From the cell containing the given text, extract its center point as [x, y] coordinate. 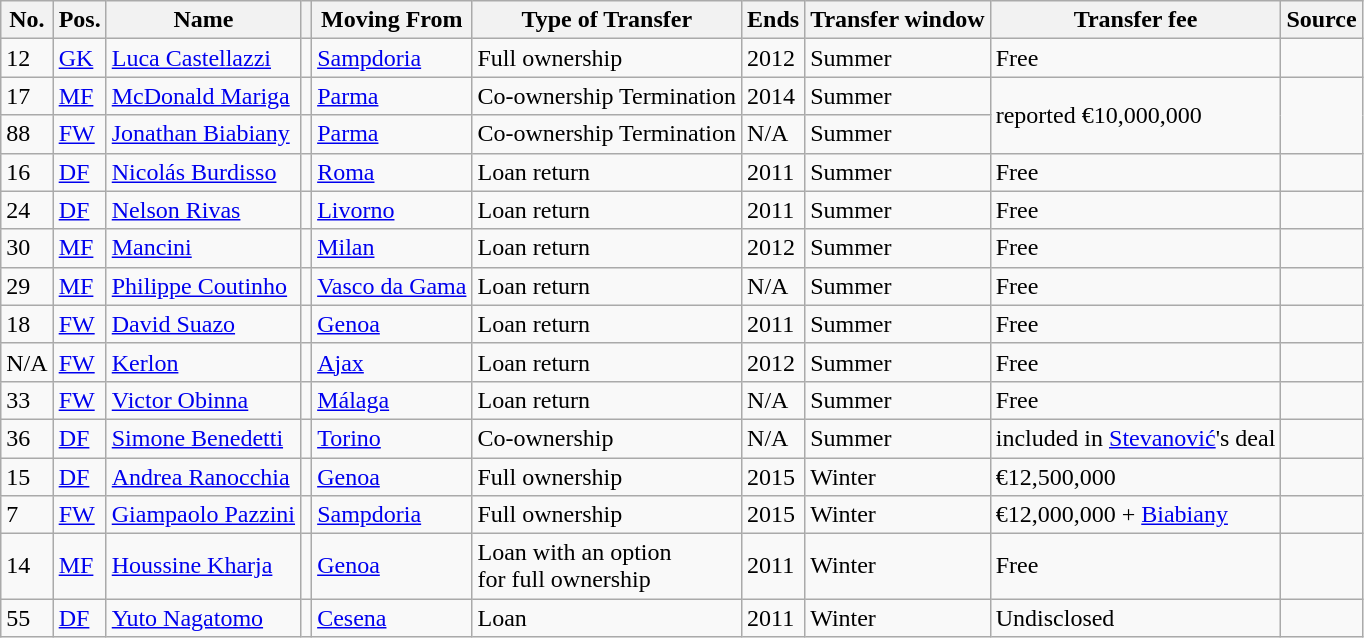
€12,500,000 [1136, 477]
14 [27, 566]
Houssine Kharja [203, 566]
36 [27, 438]
Pos. [80, 20]
55 [27, 618]
15 [27, 477]
2014 [774, 96]
Transfer window [898, 20]
Vasco da Gama [392, 286]
Name [203, 20]
Mancini [203, 248]
McDonald Mariga [203, 96]
Ends [774, 20]
Torino [392, 438]
Source [1322, 20]
Luca Castellazzi [203, 58]
Moving From [392, 20]
12 [27, 58]
Simone Benedetti [203, 438]
Type of Transfer [607, 20]
Livorno [392, 210]
88 [27, 134]
included in Stevanović's deal [1136, 438]
Philippe Coutinho [203, 286]
18 [27, 324]
7 [27, 515]
reported €10,000,000 [1136, 115]
Yuto Nagatomo [203, 618]
€12,000,000 + Biabiany [1136, 515]
David Suazo [203, 324]
Co-ownership [607, 438]
16 [27, 172]
Victor Obinna [203, 400]
Jonathan Biabiany [203, 134]
Roma [392, 172]
17 [27, 96]
GK [80, 58]
Ajax [392, 362]
Nicolás Burdisso [203, 172]
Kerlon [203, 362]
24 [27, 210]
No. [27, 20]
Transfer fee [1136, 20]
Loan with an option for full ownership [607, 566]
Andrea Ranocchia [203, 477]
Giampaolo Pazzini [203, 515]
29 [27, 286]
Milan [392, 248]
Cesena [392, 618]
Málaga [392, 400]
Nelson Rivas [203, 210]
Loan [607, 618]
33 [27, 400]
Undisclosed [1136, 618]
30 [27, 248]
